Capture the cell that displays the provided text and extract its (X, Y) central coordinate. 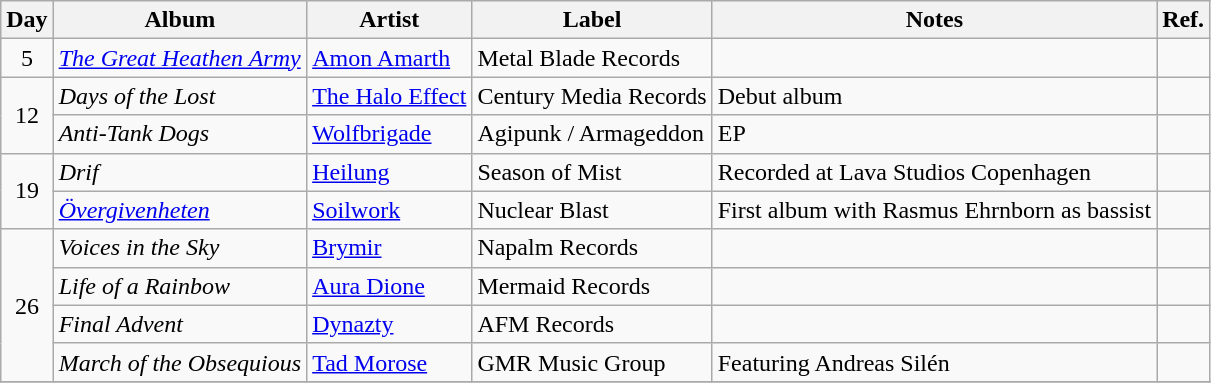
12 (27, 115)
Album (180, 20)
Final Advent (180, 324)
Heilung (390, 172)
Label (592, 20)
Season of Mist (592, 172)
5 (27, 58)
Artist (390, 20)
The Halo Effect (390, 96)
Anti-Tank Dogs (180, 134)
Soilwork (390, 210)
26 (27, 305)
Nuclear Blast (592, 210)
Mermaid Records (592, 286)
Ref. (1184, 20)
Tad Morose (390, 362)
Wolfbrigade (390, 134)
Agipunk / Armageddon (592, 134)
Övergivenheten (180, 210)
Featuring Andreas Silén (934, 362)
Dynazty (390, 324)
Century Media Records (592, 96)
GMR Music Group (592, 362)
Day (27, 20)
Recorded at Lava Studios Copenhagen (934, 172)
Amon Amarth (390, 58)
Debut album (934, 96)
Voices in the Sky (180, 248)
March of the Obsequious (180, 362)
Metal Blade Records (592, 58)
The Great Heathen Army (180, 58)
Napalm Records (592, 248)
EP (934, 134)
Days of the Lost (180, 96)
Aura Dione (390, 286)
First album with Rasmus Ehrnborn as bassist (934, 210)
Brymir (390, 248)
AFM Records (592, 324)
19 (27, 191)
Notes (934, 20)
Life of a Rainbow (180, 286)
Drif (180, 172)
